Determine the [x, y] coordinate at the center of the cell enclosing the given text.  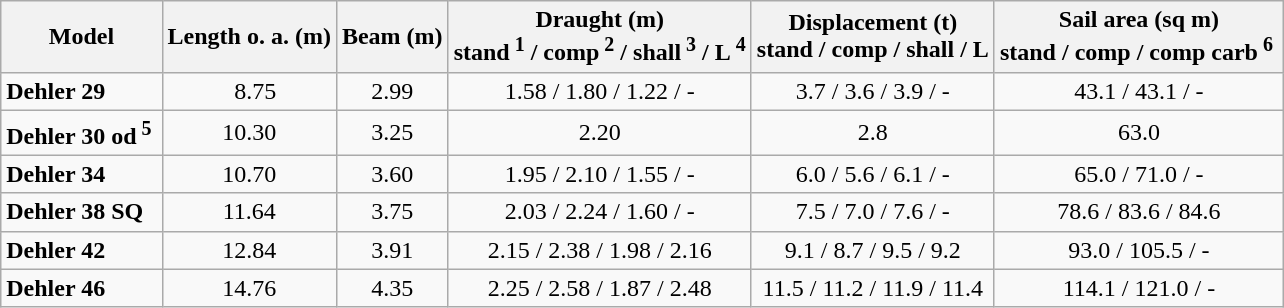
2.99 [392, 91]
Dehler 29 [82, 91]
3.91 [392, 250]
1.58 / 1.80 / 1.22 / - [600, 91]
11.64 [249, 212]
2.03 / 2.24 / 1.60 / - [600, 212]
1.95 / 2.10 / 1.55 / - [600, 174]
3.60 [392, 174]
Dehler 42 [82, 250]
Model [82, 37]
6.0 / 5.6 / 6.1 / - [872, 174]
78.6 / 83.6 / 84.6 [1138, 212]
14.76 [249, 288]
Draught (m)stand 1 / comp 2 / shall 3 / L 4 [600, 37]
3.75 [392, 212]
Beam (m) [392, 37]
114.1 / 121.0 / - [1138, 288]
Dehler 30 od 5 [82, 132]
Dehler 46 [82, 288]
7.5 / 7.0 / 7.6 / - [872, 212]
Sail area (sq m)stand / comp / comp carb 6 [1138, 37]
9.1 / 8.7 / 9.5 / 9.2 [872, 250]
2.20 [600, 132]
Length o. a. (m) [249, 37]
93.0 / 105.5 / - [1138, 250]
63.0 [1138, 132]
Dehler 34 [82, 174]
2.15 / 2.38 / 1.98 / 2.16 [600, 250]
65.0 / 71.0 / - [1138, 174]
10.30 [249, 132]
3.7 / 3.6 / 3.9 / - [872, 91]
2.25 / 2.58 / 1.87 / 2.48 [600, 288]
3.25 [392, 132]
Dehler 38 SQ [82, 212]
2.8 [872, 132]
11.5 / 11.2 / 11.9 / 11.4 [872, 288]
12.84 [249, 250]
4.35 [392, 288]
43.1 / 43.1 / - [1138, 91]
Displacement (t)stand / comp / shall / L [872, 37]
8.75 [249, 91]
10.70 [249, 174]
